Search for the cell housing the specified text and yield its (x, y) center coordinate. 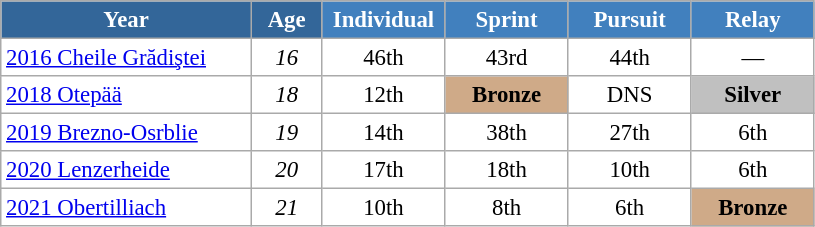
38th (506, 133)
Age (286, 20)
— (752, 58)
2020 Lenzerheide (126, 170)
Year (126, 20)
16 (286, 58)
8th (506, 208)
17th (384, 170)
Pursuit (630, 20)
43rd (506, 58)
Relay (752, 20)
18 (286, 95)
2018 Otepää (126, 95)
2019 Brezno-Osrblie (126, 133)
27th (630, 133)
2021 Obertilliach (126, 208)
20 (286, 170)
Sprint (506, 20)
Individual (384, 20)
14th (384, 133)
46th (384, 58)
19 (286, 133)
44th (630, 58)
DNS (630, 95)
Silver (752, 95)
21 (286, 208)
2016 Cheile Grădiştei (126, 58)
18th (506, 170)
12th (384, 95)
